Determine the (x, y) coordinate at the center of the cell enclosing the given text.  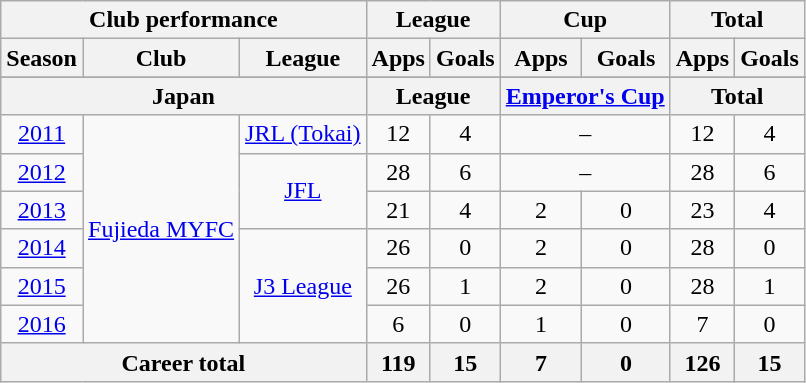
21 (398, 210)
2012 (42, 172)
Japan (184, 96)
Emperor's Cup (585, 96)
J3 League (303, 286)
2015 (42, 286)
JFL (303, 191)
119 (398, 362)
23 (702, 210)
2011 (42, 134)
Club performance (184, 20)
2016 (42, 324)
Season (42, 58)
126 (702, 362)
2013 (42, 210)
2014 (42, 248)
Fujieda MYFC (160, 229)
JRL (Tokai) (303, 134)
Cup (585, 20)
Club (160, 58)
Career total (184, 362)
